Provide the (x, y) coordinate of the cell's center where the given text is located.  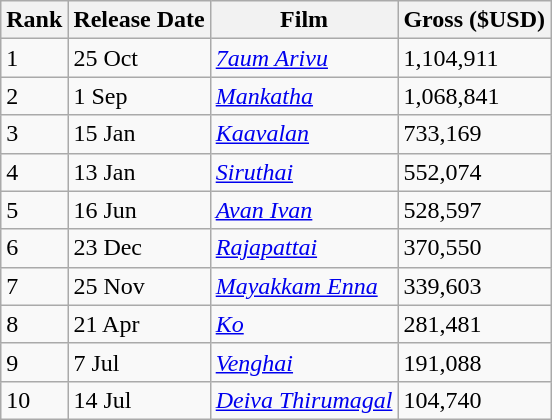
Mayakkam Enna (304, 286)
1 Sep (139, 96)
191,088 (474, 362)
7aum Arivu (304, 58)
3 (34, 134)
339,603 (474, 286)
Ko (304, 324)
7 Jul (139, 362)
Film (304, 20)
13 Jan (139, 172)
8 (34, 324)
Release Date (139, 20)
Gross ($USD) (474, 20)
6 (34, 248)
16 Jun (139, 210)
5 (34, 210)
528,597 (474, 210)
4 (34, 172)
Venghai (304, 362)
15 Jan (139, 134)
1 (34, 58)
Avan Ivan (304, 210)
Siruthai (304, 172)
Rajapattai (304, 248)
Kaavalan (304, 134)
14 Jul (139, 400)
10 (34, 400)
552,074 (474, 172)
Deiva Thirumagal (304, 400)
370,550 (474, 248)
23 Dec (139, 248)
281,481 (474, 324)
Mankatha (304, 96)
104,740 (474, 400)
2 (34, 96)
1,104,911 (474, 58)
Rank (34, 20)
1,068,841 (474, 96)
25 Oct (139, 58)
7 (34, 286)
21 Apr (139, 324)
25 Nov (139, 286)
733,169 (474, 134)
9 (34, 362)
